Output the [x, y] coordinate of the center of the cell containing the given text.  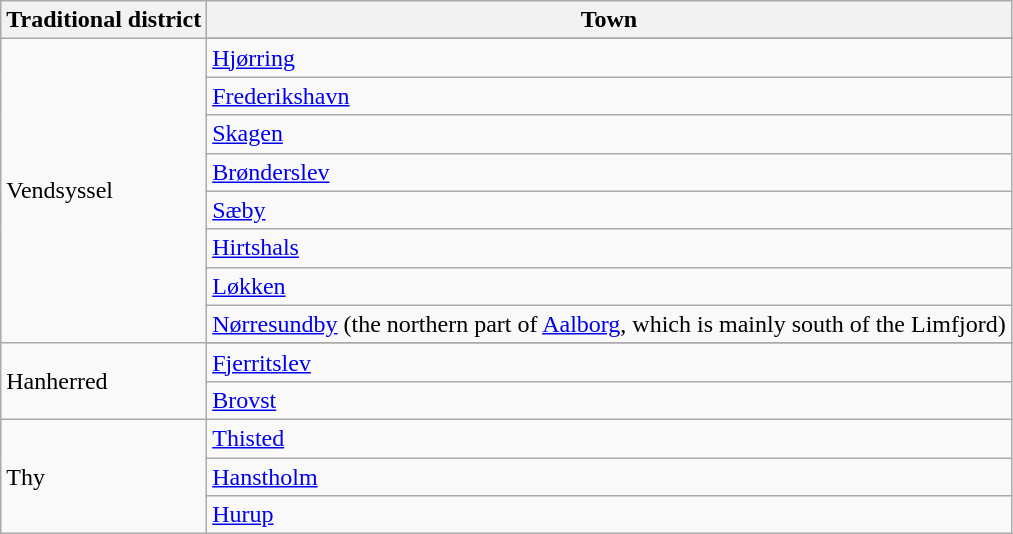
Sæby [609, 210]
Hjørring [609, 58]
Thisted [609, 438]
Løkken [609, 286]
Traditional district [104, 20]
Thy [104, 476]
Brønderslev [609, 172]
Fjerritslev [609, 362]
Town [609, 20]
Hanstholm [609, 477]
Nørresundby (the northern part of Aalborg, which is mainly south of the Limfjord) [609, 324]
Frederikshavn [609, 96]
Vendsyssel [104, 191]
Hirtshals [609, 248]
Hurup [609, 515]
Skagen [609, 134]
Hanherred [104, 381]
Brovst [609, 400]
